Return the (X, Y) coordinate for the center point of the cell that contains the specified text.  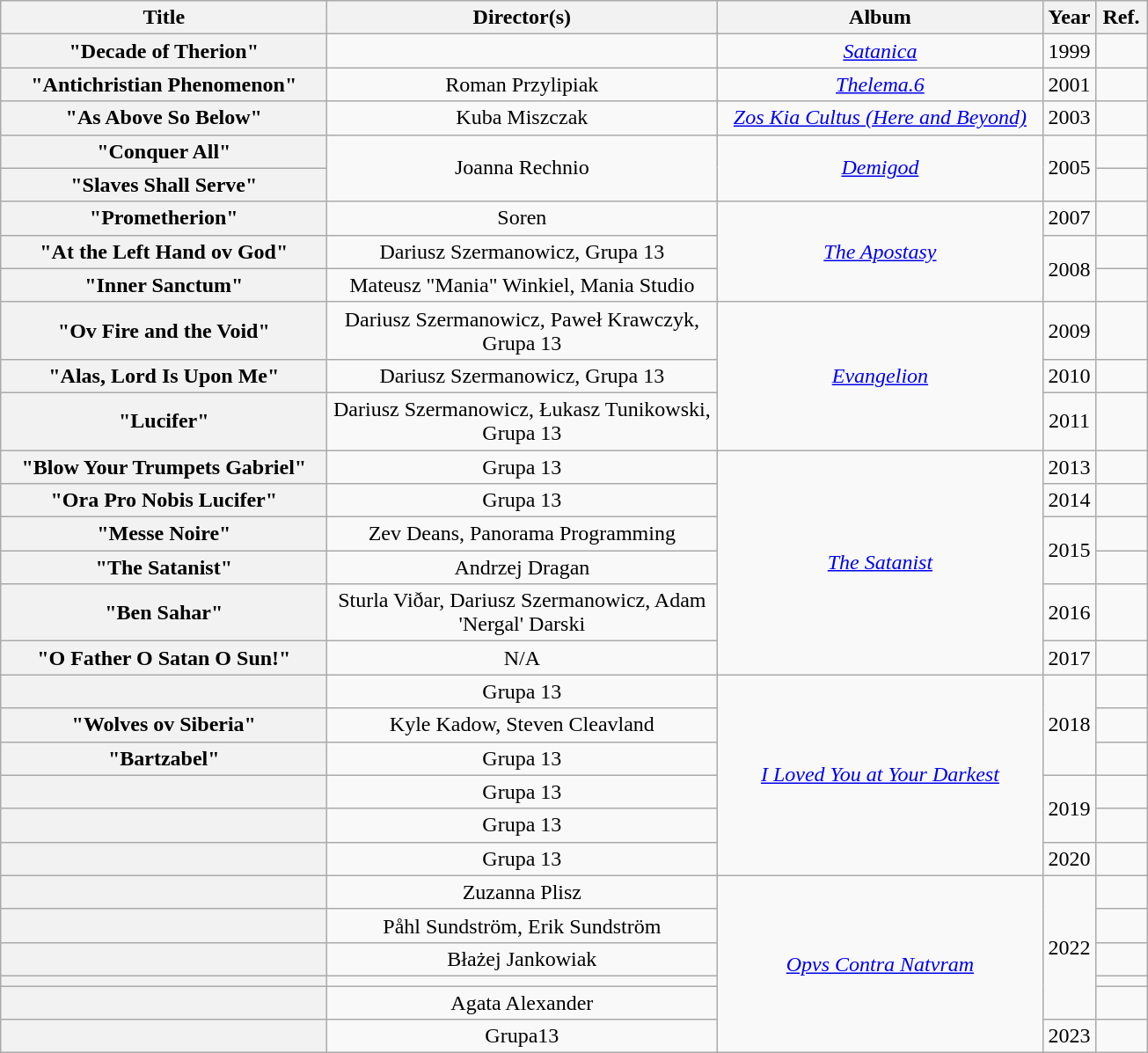
"Ov Fire and the Void" (164, 331)
"Alas, Lord Is Upon Me" (164, 376)
2005 (1070, 168)
2020 (1070, 859)
Director(s) (523, 18)
Grupa13 (523, 1036)
Evangelion (880, 376)
2003 (1070, 118)
2008 (1070, 268)
Mateusz "Mania" Winkiel, Mania Studio (523, 285)
The Satanist (880, 563)
Year (1070, 18)
2010 (1070, 376)
Zuzanna Plisz (523, 892)
"Slaves Shall Serve" (164, 185)
Błażej Jankowiak (523, 959)
Demigod (880, 168)
"Ora Pro Nobis Lucifer" (164, 501)
N/A (523, 658)
I Loved You at Your Darkest (880, 775)
"Antichristian Phenomenon" (164, 84)
Dariusz Szermanowicz, Łukasz Tunikowski, Grupa 13 (523, 420)
Andrzej Dragan (523, 567)
2014 (1070, 501)
Zos Kia Cultus (Here and Beyond) (880, 118)
Album (880, 18)
"The Satanist" (164, 567)
2013 (1070, 467)
"Ben Sahar" (164, 612)
Joanna Rechnio (523, 168)
Opvs Contra Natvram (880, 964)
"Lucifer" (164, 420)
Kyle Kadow, Steven Cleavland (523, 725)
"Inner Sanctum" (164, 285)
"Prometherion" (164, 218)
"Bartzabel" (164, 758)
2009 (1070, 331)
"At the Left Hand ov God" (164, 252)
2023 (1070, 1036)
2001 (1070, 84)
2017 (1070, 658)
Påhl Sundström, Erik Sundström (523, 925)
Roman Przylipiak (523, 84)
"Conquer All" (164, 151)
"Blow Your Trumpets Gabriel" (164, 467)
2016 (1070, 612)
"Decade of Therion" (164, 51)
2015 (1070, 551)
"As Above So Below" (164, 118)
Kuba Miszczak (523, 118)
The Apostasy (880, 252)
"O Father O Satan O Sun!" (164, 658)
Title (164, 18)
2007 (1070, 218)
"Messe Noire" (164, 534)
Thelema.6 (880, 84)
2011 (1070, 420)
Satanica (880, 51)
2022 (1070, 947)
1999 (1070, 51)
Dariusz Szermanowicz, Paweł Krawczyk, Grupa 13 (523, 331)
2018 (1070, 725)
"Wolves ov Siberia" (164, 725)
2019 (1070, 808)
Agata Alexander (523, 1002)
Ref. (1121, 18)
Sturla Viðar, Dariusz Szermanowicz, Adam 'Nergal' Darski (523, 612)
Soren (523, 218)
Zev Deans, Panorama Programming (523, 534)
